From the cell containing the given text, extract its center point as [x, y] coordinate. 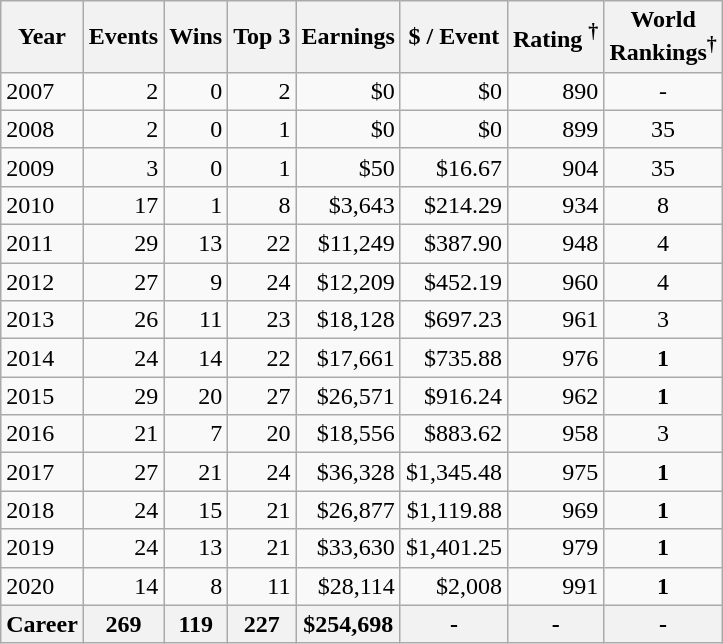
$1,401.25 [454, 548]
$452.19 [454, 282]
Career [42, 624]
2008 [42, 129]
15 [196, 510]
2013 [42, 320]
2007 [42, 91]
Rating † [555, 37]
961 [555, 320]
26 [123, 320]
$33,630 [348, 548]
Events [123, 37]
2011 [42, 244]
2015 [42, 396]
$26,571 [348, 396]
$36,328 [348, 472]
$28,114 [348, 586]
$1,345.48 [454, 472]
9 [196, 282]
2019 [42, 548]
2016 [42, 434]
119 [196, 624]
899 [555, 129]
2017 [42, 472]
Earnings [348, 37]
269 [123, 624]
2018 [42, 510]
$ / Event [454, 37]
$883.62 [454, 434]
17 [123, 205]
890 [555, 91]
7 [196, 434]
969 [555, 510]
$16.67 [454, 167]
$3,643 [348, 205]
976 [555, 358]
934 [555, 205]
$11,249 [348, 244]
$254,698 [348, 624]
Top 3 [262, 37]
$50 [348, 167]
991 [555, 586]
979 [555, 548]
$12,209 [348, 282]
23 [262, 320]
$18,128 [348, 320]
227 [262, 624]
$1,119.88 [454, 510]
$214.29 [454, 205]
2012 [42, 282]
2010 [42, 205]
962 [555, 396]
948 [555, 244]
$17,661 [348, 358]
$916.24 [454, 396]
Wins [196, 37]
$387.90 [454, 244]
2020 [42, 586]
960 [555, 282]
$735.88 [454, 358]
$697.23 [454, 320]
Year [42, 37]
$18,556 [348, 434]
WorldRankings† [663, 37]
975 [555, 472]
2014 [42, 358]
2009 [42, 167]
$26,877 [348, 510]
904 [555, 167]
958 [555, 434]
$2,008 [454, 586]
